Pinpoint the cell where the given text exists, returning its (x, y) midpoint coordinate. 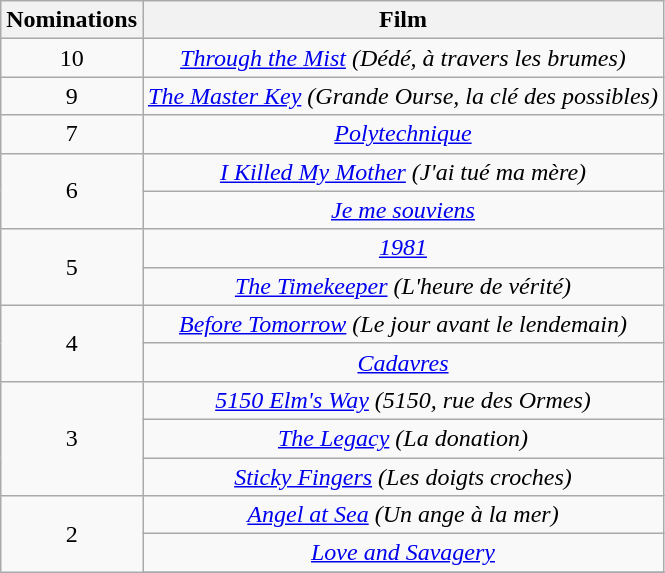
I Killed My Mother (J'ai tué ma mère) (402, 172)
9 (72, 96)
1981 (402, 248)
Through the Mist (Dédé, à travers les brumes) (402, 58)
The Legacy (La donation) (402, 438)
Before Tomorrow (Le jour avant le lendemain) (402, 324)
Polytechnique (402, 134)
7 (72, 134)
Nominations (72, 20)
Film (402, 20)
5 (72, 267)
Sticky Fingers (Les doigts croches) (402, 477)
The Master Key (Grande Ourse, la clé des possibles) (402, 96)
6 (72, 191)
4 (72, 343)
Love and Savagery (402, 553)
3 (72, 438)
Cadavres (402, 362)
10 (72, 58)
2 (72, 534)
Angel at Sea (Un ange à la mer) (402, 515)
5150 Elm's Way (5150, rue des Ormes) (402, 400)
The Timekeeper (L'heure de vérité) (402, 286)
Je me souviens (402, 210)
